Provide the [X, Y] coordinate of the cell's center where the given text is located.  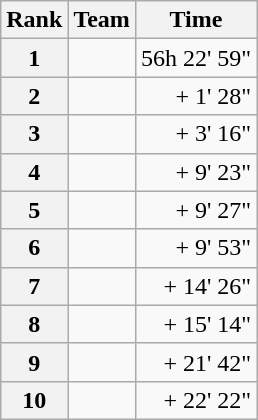
5 [34, 210]
10 [34, 400]
+ 9' 27" [196, 210]
7 [34, 286]
6 [34, 248]
4 [34, 172]
+ 1' 28" [196, 96]
56h 22' 59" [196, 58]
9 [34, 362]
+ 15' 14" [196, 324]
2 [34, 96]
+ 21' 42" [196, 362]
3 [34, 134]
Rank [34, 20]
Time [196, 20]
+ 9' 23" [196, 172]
+ 14' 26" [196, 286]
Team [102, 20]
+ 3' 16" [196, 134]
1 [34, 58]
8 [34, 324]
+ 9' 53" [196, 248]
+ 22' 22" [196, 400]
